Extract the (x, y) coordinate from the center of the cell holding the provided text.  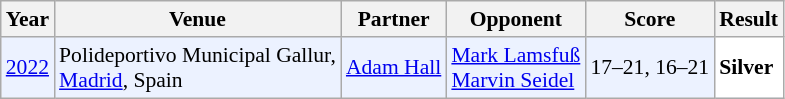
Year (28, 19)
Score (650, 19)
Result (748, 19)
2022 (28, 68)
Polideportivo Municipal Gallur,Madrid, Spain (198, 68)
Adam Hall (394, 68)
Opponent (516, 19)
Mark Lamsfuß Marvin Seidel (516, 68)
Silver (748, 68)
Partner (394, 19)
17–21, 16–21 (650, 68)
Venue (198, 19)
